Scan for the cell matching the given text and deliver its [X, Y] coordinate at center. 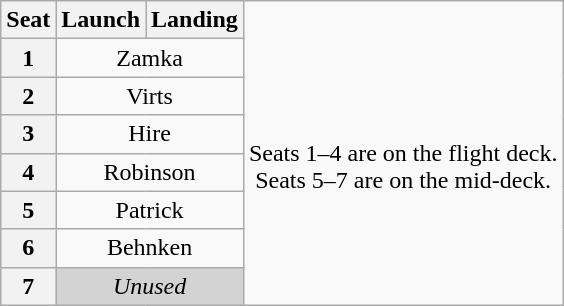
4 [28, 172]
5 [28, 210]
Seat [28, 20]
1 [28, 58]
Behnken [150, 248]
Launch [101, 20]
Patrick [150, 210]
Hire [150, 134]
7 [28, 286]
2 [28, 96]
6 [28, 248]
Landing [195, 20]
Robinson [150, 172]
Virts [150, 96]
Unused [150, 286]
Seats 1–4 are on the flight deck.Seats 5–7 are on the mid-deck. [403, 153]
3 [28, 134]
Zamka [150, 58]
